Search for the cell housing the specified text and yield its [x, y] center coordinate. 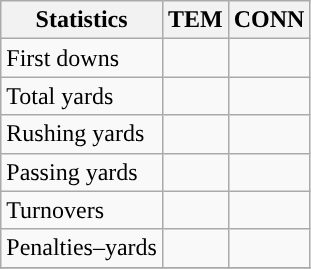
Passing yards [82, 172]
Penalties–yards [82, 248]
TEM [195, 20]
Turnovers [82, 210]
Total yards [82, 96]
Statistics [82, 20]
CONN [269, 20]
Rushing yards [82, 134]
First downs [82, 58]
